Identify which cell holds the provided text, then report its (x, y) central coordinate. 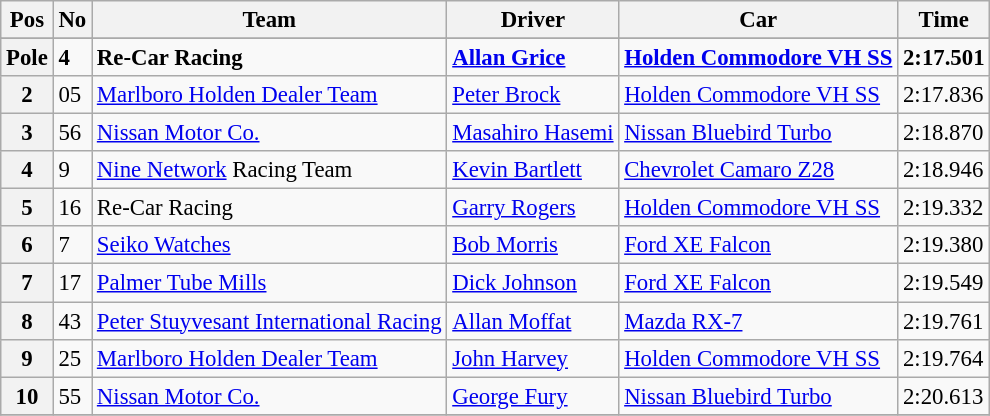
55 (72, 396)
43 (72, 321)
Dick Johnson (533, 283)
10 (27, 396)
Time (944, 20)
Pos (27, 20)
Peter Brock (533, 95)
25 (72, 358)
Kevin Bartlett (533, 170)
John Harvey (533, 358)
Nine Network Racing Team (270, 170)
Chevrolet Camaro Z28 (758, 170)
2:19.380 (944, 245)
Peter Stuyvesant International Racing (270, 321)
5 (27, 208)
Allan Grice (533, 58)
2:20.613 (944, 396)
Car (758, 20)
Team (270, 20)
Pole (27, 58)
2 (27, 95)
56 (72, 133)
Driver (533, 20)
6 (27, 245)
Mazda RX-7 (758, 321)
05 (72, 95)
Garry Rogers (533, 208)
Palmer Tube Mills (270, 283)
Bob Morris (533, 245)
2:19.761 (944, 321)
16 (72, 208)
3 (27, 133)
Seiko Watches (270, 245)
George Fury (533, 396)
Allan Moffat (533, 321)
2:17.836 (944, 95)
2:17.501 (944, 58)
2:18.946 (944, 170)
2:19.332 (944, 208)
17 (72, 283)
8 (27, 321)
Masahiro Hasemi (533, 133)
2:18.870 (944, 133)
No (72, 20)
2:19.549 (944, 283)
2:19.764 (944, 358)
